Provide the [X, Y] coordinate of the cell's center where the given text is located.  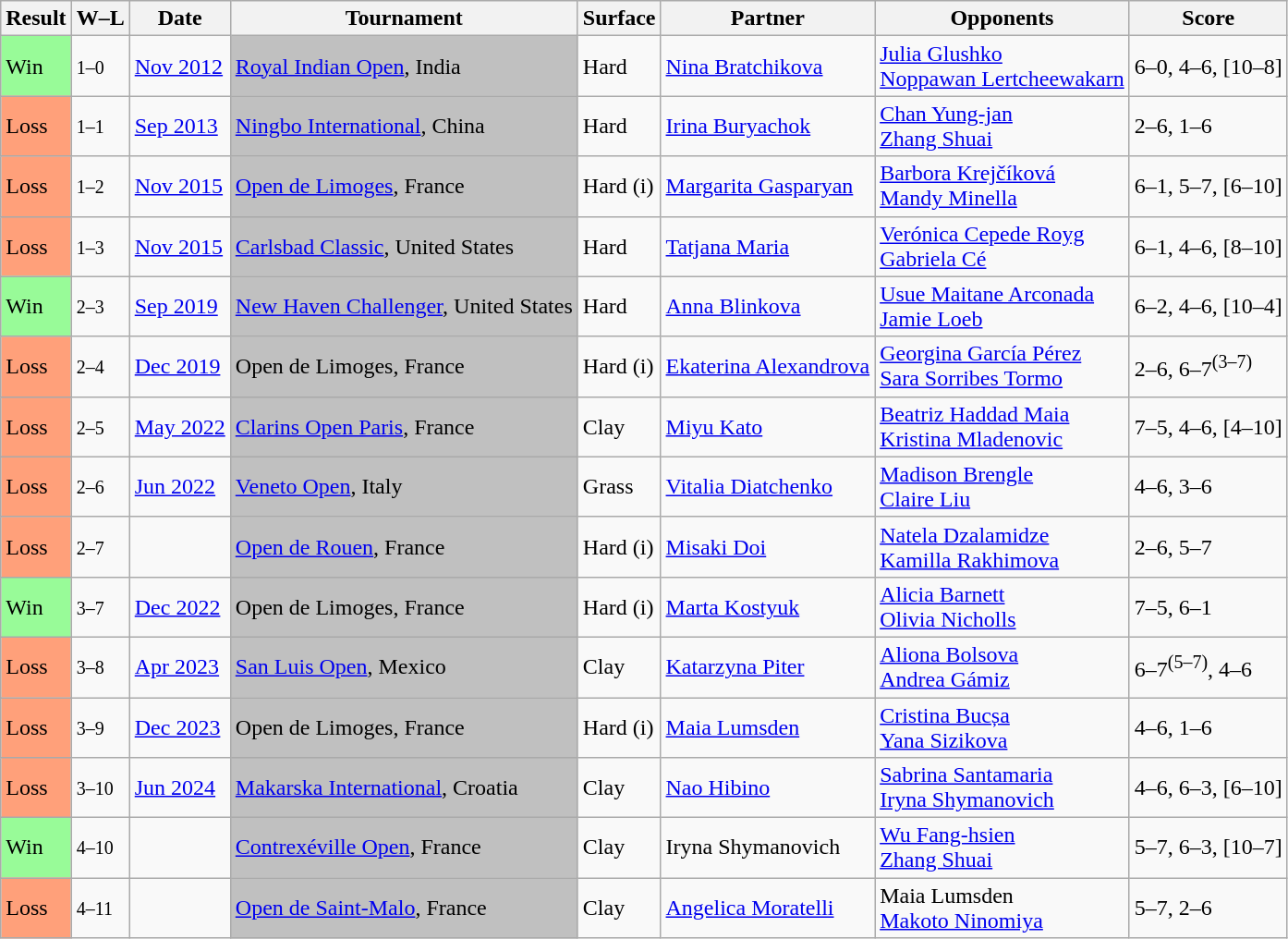
Katarzyna Piter [768, 667]
4–10 [100, 848]
Wu Fang-hsien Zhang Shuai [1002, 848]
Tatjana Maria [768, 246]
4–11 [100, 908]
Open de Saint-Malo, France [404, 908]
W–L [100, 18]
Angelica Moratelli [768, 908]
7–5, 6–1 [1209, 606]
Georgina García Pérez Sara Sorribes Tormo [1002, 366]
3–8 [100, 667]
5–7, 2–6 [1209, 908]
5–7, 6–3, [10–7] [1209, 848]
2–4 [100, 366]
1–3 [100, 246]
3–10 [100, 787]
6–1, 4–6, [8–10] [1209, 246]
1–0 [100, 67]
Jun 2024 [179, 787]
6–1, 5–7, [6–10] [1209, 187]
Contrexéville Open, France [404, 848]
4–6, 3–6 [1209, 486]
Chan Yung-jan Zhang Shuai [1002, 126]
Clarins Open Paris, France [404, 427]
Julia Glushko Noppawan Lertcheewakarn [1002, 67]
Sep 2019 [179, 307]
2–6, 5–7 [1209, 547]
Margarita Gasparyan [768, 187]
Anna Blinkova [768, 307]
Sabrina Santamaria Iryna Shymanovich [1002, 787]
Natela Dzalamidze Kamilla Rakhimova [1002, 547]
Beatriz Haddad Maia Kristina Mladenovic [1002, 427]
Apr 2023 [179, 667]
Tournament [404, 18]
Ningbo International, China [404, 126]
4–6, 1–6 [1209, 726]
Nov 2012 [179, 67]
Open de Rouen, France [404, 547]
Date [179, 18]
2–6 [100, 486]
Grass [619, 486]
1–2 [100, 187]
Carlsbad Classic, United States [404, 246]
2–3 [100, 307]
Vitalia Diatchenko [768, 486]
3–7 [100, 606]
2–6, 6–7(3–7) [1209, 366]
Opponents [1002, 18]
Dec 2019 [179, 366]
1–1 [100, 126]
Dec 2023 [179, 726]
Nina Bratchikova [768, 67]
Irina Buryachok [768, 126]
3–9 [100, 726]
Veneto Open, Italy [404, 486]
Misaki Doi [768, 547]
Dec 2022 [179, 606]
2–7 [100, 547]
Sep 2013 [179, 126]
Score [1209, 18]
Iryna Shymanovich [768, 848]
6–7(5–7), 4–6 [1209, 667]
2–5 [100, 427]
Jun 2022 [179, 486]
Marta Kostyuk [768, 606]
May 2022 [179, 427]
Miyu Kato [768, 427]
Partner [768, 18]
Cristina Bucșa Yana Sizikova [1002, 726]
Alicia Barnett Olivia Nicholls [1002, 606]
Royal Indian Open, India [404, 67]
6–2, 4–6, [10–4] [1209, 307]
Result [36, 18]
Nao Hibino [768, 787]
Usue Maitane Arconada Jamie Loeb [1002, 307]
San Luis Open, Mexico [404, 667]
Makarska International, Croatia [404, 787]
2–6, 1–6 [1209, 126]
4–6, 6–3, [6–10] [1209, 787]
Barbora Krejčíková Mandy Minella [1002, 187]
New Haven Challenger, United States [404, 307]
6–0, 4–6, [10–8] [1209, 67]
Maia Lumsden Makoto Ninomiya [1002, 908]
7–5, 4–6, [4–10] [1209, 427]
Surface [619, 18]
Madison Brengle Claire Liu [1002, 486]
Maia Lumsden [768, 726]
Ekaterina Alexandrova [768, 366]
Aliona Bolsova Andrea Gámiz [1002, 667]
Verónica Cepede Royg Gabriela Cé [1002, 246]
